Capture the cell that displays the provided text and extract its [X, Y] central coordinate. 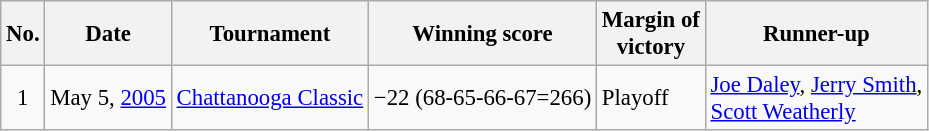
Date [108, 34]
Tournament [270, 34]
No. [23, 34]
1 [23, 98]
May 5, 2005 [108, 98]
Playoff [652, 98]
Runner-up [816, 34]
Chattanooga Classic [270, 98]
Winning score [483, 34]
−22 (68-65-66-67=266) [483, 98]
Margin ofvictory [652, 34]
Joe Daley, Jerry Smith, Scott Weatherly [816, 98]
